Capture the cell that displays the provided text and extract its (x, y) central coordinate. 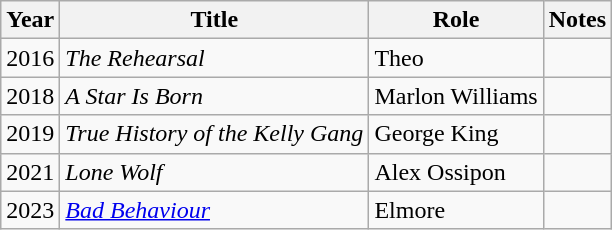
Year (30, 20)
Title (214, 20)
Elmore (456, 210)
Lone Wolf (214, 172)
2016 (30, 58)
True History of the Kelly Gang (214, 134)
2023 (30, 210)
Alex Ossipon (456, 172)
A Star Is Born (214, 96)
2019 (30, 134)
Bad Behaviour (214, 210)
Marlon Williams (456, 96)
Theo (456, 58)
George King (456, 134)
The Rehearsal (214, 58)
Notes (577, 20)
Role (456, 20)
2018 (30, 96)
2021 (30, 172)
